From the cell containing the given text, extract its center point as (x, y) coordinate. 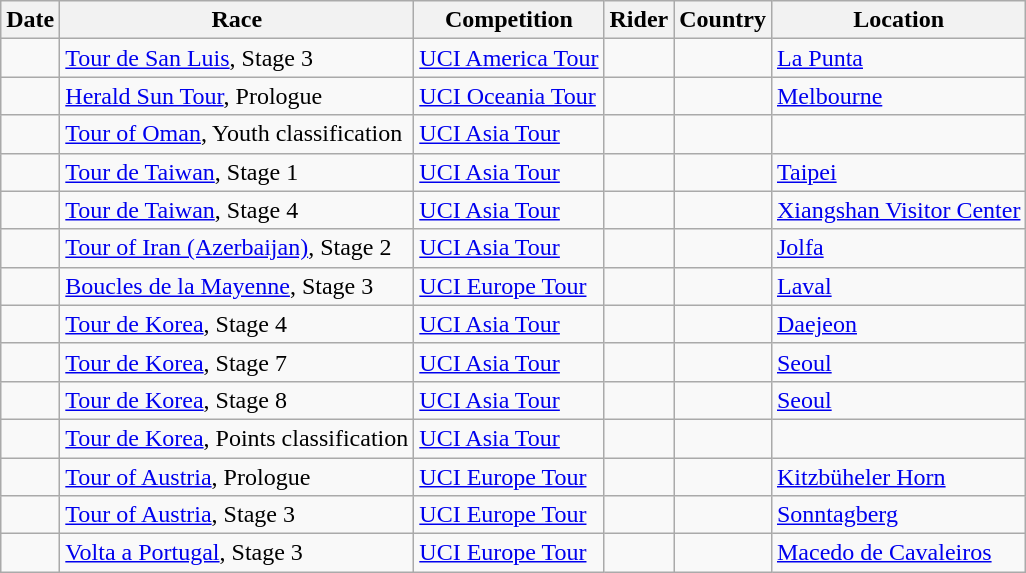
Location (898, 20)
Tour de Korea, Points classification (237, 438)
Tour de Taiwan, Stage 1 (237, 172)
Tour de Korea, Stage 7 (237, 362)
UCI Oceania Tour (509, 96)
Tour de San Luis, Stage 3 (237, 58)
Country (723, 20)
Tour de Taiwan, Stage 4 (237, 210)
Date (30, 20)
Daejeon (898, 324)
Tour of Austria, Prologue (237, 477)
La Punta (898, 58)
Tour of Oman, Youth classification (237, 134)
Xiangshan Visitor Center (898, 210)
Sonntagberg (898, 515)
Tour de Korea, Stage 8 (237, 400)
Jolfa (898, 248)
Taipei (898, 172)
Melbourne (898, 96)
Laval (898, 286)
UCI America Tour (509, 58)
Race (237, 20)
Tour of Austria, Stage 3 (237, 515)
Volta a Portugal, Stage 3 (237, 553)
Tour de Korea, Stage 4 (237, 324)
Herald Sun Tour, Prologue (237, 96)
Competition (509, 20)
Macedo de Cavaleiros (898, 553)
Rider (639, 20)
Boucles de la Mayenne, Stage 3 (237, 286)
Kitzbüheler Horn (898, 477)
Tour of Iran (Azerbaijan), Stage 2 (237, 248)
